Locate the cell with the specified text and output its [X, Y] center coordinate. 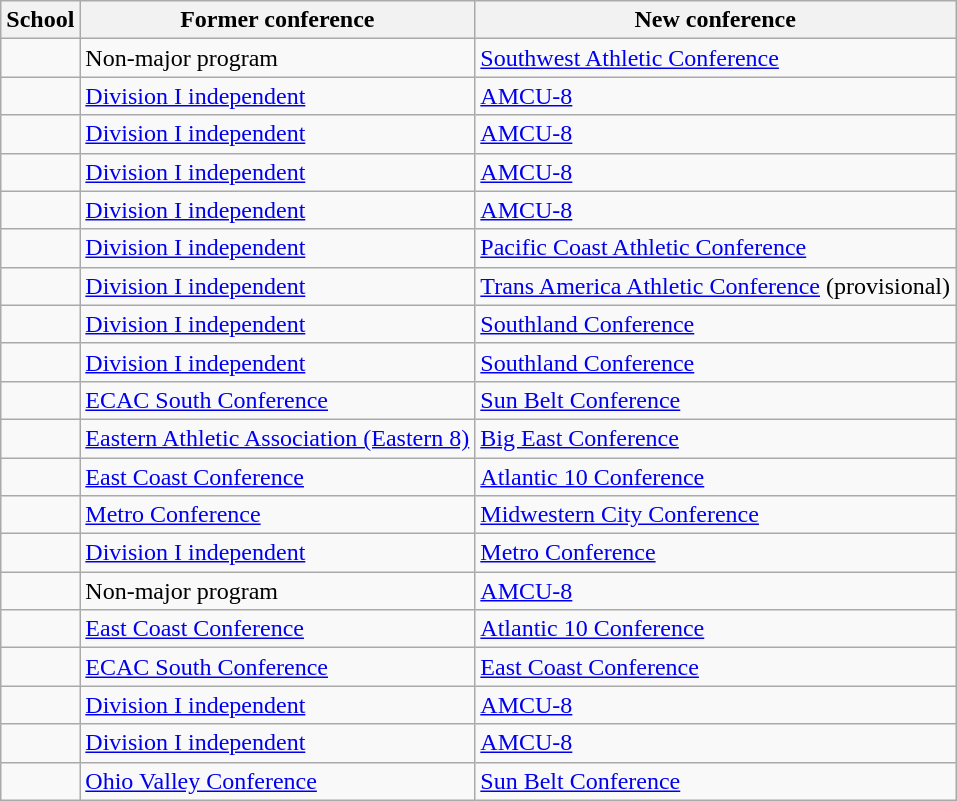
Trans America Athletic Conference (provisional) [716, 286]
Ohio Valley Conference [278, 781]
Eastern Athletic Association (Eastern 8) [278, 438]
Southwest Athletic Conference [716, 58]
Big East Conference [716, 438]
Pacific Coast Athletic Conference [716, 248]
Former conference [278, 20]
Midwestern City Conference [716, 515]
New conference [716, 20]
School [40, 20]
